Capture the cell that displays the provided text and extract its (X, Y) central coordinate. 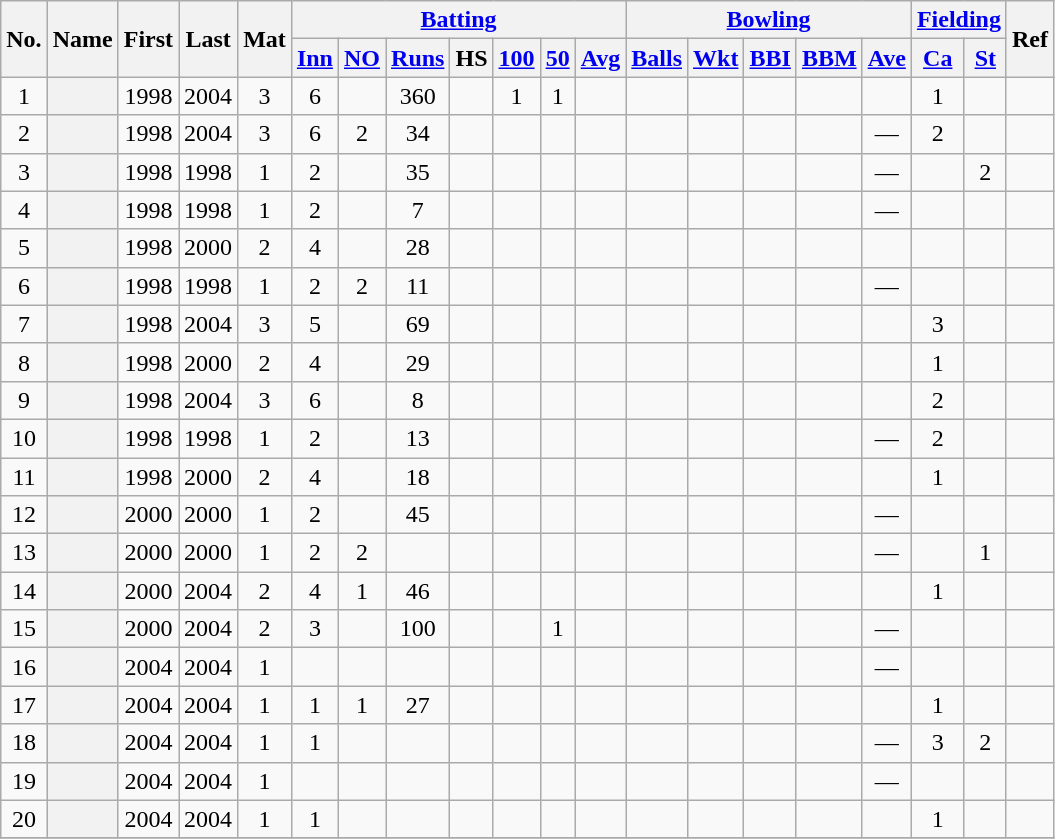
Last (208, 39)
50 (558, 58)
69 (418, 324)
HS (472, 58)
Balls (657, 58)
20 (24, 819)
Batting (458, 20)
45 (418, 515)
29 (418, 362)
Name (82, 39)
Runs (418, 58)
35 (418, 172)
Inn (314, 58)
19 (24, 781)
Ca (938, 58)
First (148, 39)
17 (24, 705)
14 (24, 591)
Ref (1030, 39)
Fielding (958, 20)
Bowling (769, 20)
16 (24, 667)
360 (418, 96)
Ave (886, 58)
BBI (770, 58)
28 (418, 248)
NO (362, 58)
No. (24, 39)
St (985, 58)
12 (24, 515)
27 (418, 705)
Wkt (716, 58)
15 (24, 629)
Avg (600, 58)
Mat (265, 39)
9 (24, 400)
34 (418, 134)
BBM (829, 58)
10 (24, 438)
46 (418, 591)
